Identify which cell holds the provided text, then report its [X, Y] central coordinate. 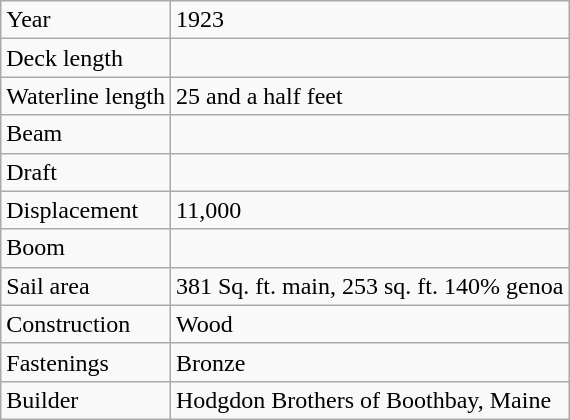
Displacement [86, 210]
Deck length [86, 58]
Sail area [86, 286]
25 and a half feet [369, 96]
Builder [86, 400]
Construction [86, 324]
Waterline length [86, 96]
Boom [86, 248]
Draft [86, 172]
Fastenings [86, 362]
Beam [86, 134]
Wood [369, 324]
11,000 [369, 210]
Year [86, 20]
1923 [369, 20]
381 Sq. ft. main, 253 sq. ft. 140% genoa [369, 286]
Bronze [369, 362]
Hodgdon Brothers of Boothbay, Maine [369, 400]
